Find where the given text appears and provide that cell's center as [x, y] coordinate. 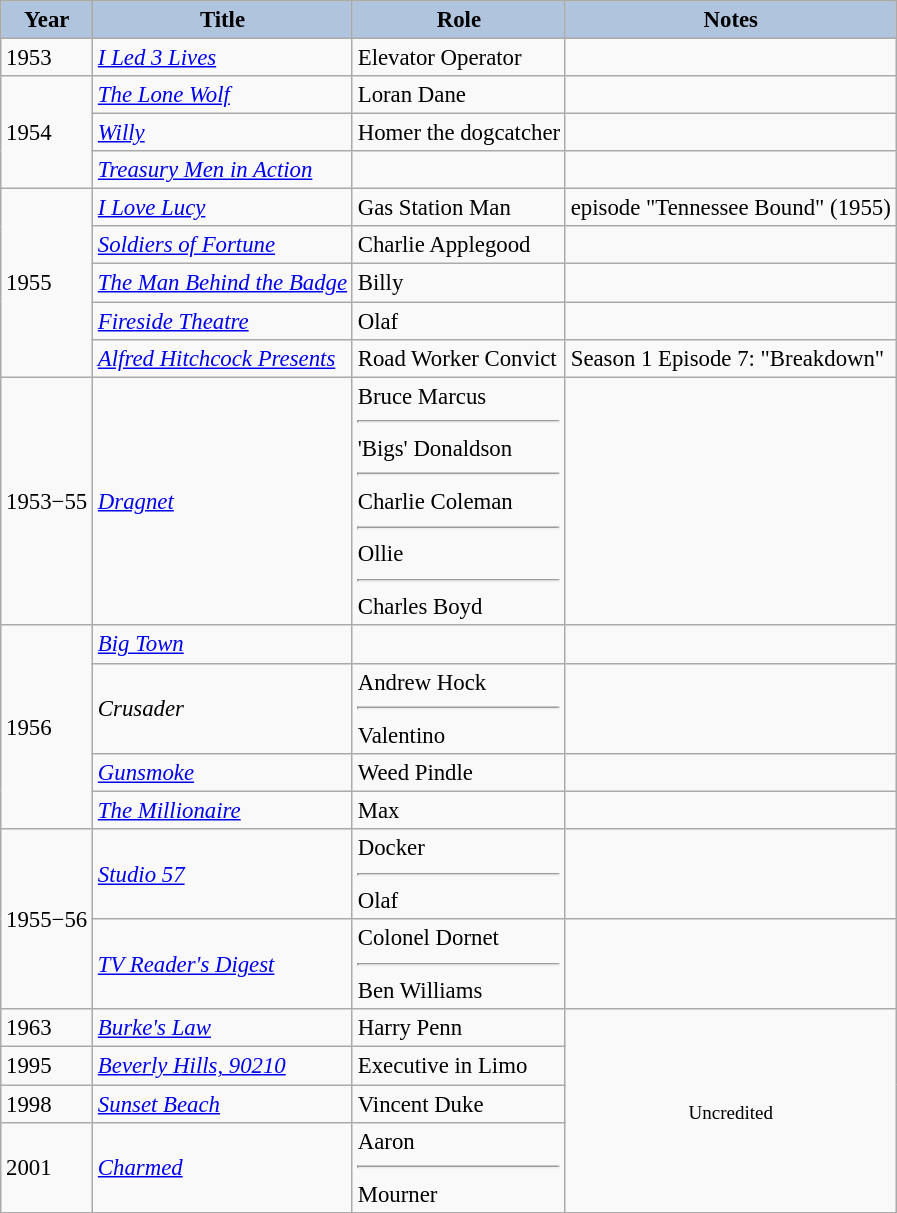
Charlie Applegood [458, 245]
Gunsmoke [223, 773]
1956 [47, 728]
1955−56 [47, 920]
1954 [47, 132]
Big Town [223, 645]
Vincent Duke [458, 1104]
Billy [458, 283]
Elevator Operator [458, 58]
Willy [223, 133]
Alfred Hitchcock Presents [223, 358]
Soldiers of Fortune [223, 245]
Treasury Men in Action [223, 170]
Role [458, 20]
Studio 57 [223, 874]
The Man Behind the Badge [223, 283]
1995 [47, 1066]
Weed Pindle [458, 773]
episode "Tennessee Bound" (1955) [730, 208]
Sunset Beach [223, 1104]
Burke's Law [223, 1029]
1953 [47, 58]
Season 1 Episode 7: "Breakdown" [730, 358]
1953−55 [47, 502]
Title [223, 20]
Bruce Marcus'Bigs' DonaldsonCharlie ColemanOllieCharles Boyd [458, 502]
I Love Lucy [223, 208]
Dragnet [223, 502]
I Led 3 Lives [223, 58]
Colonel DornetBen Williams [458, 964]
Notes [730, 20]
AaronMourner [458, 1167]
1998 [47, 1104]
TV Reader's Digest [223, 964]
Homer the dogcatcher [458, 133]
Harry Penn [458, 1029]
Gas Station Man [458, 208]
Charmed [223, 1167]
Andrew HockValentino [458, 708]
Uncredited [730, 1112]
The Lone Wolf [223, 95]
Fireside Theatre [223, 321]
Year [47, 20]
DockerOlaf [458, 874]
Road Worker Convict [458, 358]
1963 [47, 1029]
1955 [47, 283]
Max [458, 810]
Beverly Hills, 90210 [223, 1066]
The Millionaire [223, 810]
Loran Dane [458, 95]
Executive in Limo [458, 1066]
Olaf [458, 321]
Crusader [223, 708]
2001 [47, 1167]
